Pinpoint the cell where the given text exists, returning its [x, y] midpoint coordinate. 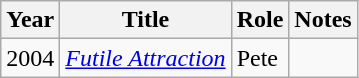
Year [30, 20]
Notes [323, 20]
Pete [260, 58]
2004 [30, 58]
Futile Attraction [146, 58]
Title [146, 20]
Role [260, 20]
